Return the [x, y] coordinate for the center point of the cell that contains the specified text.  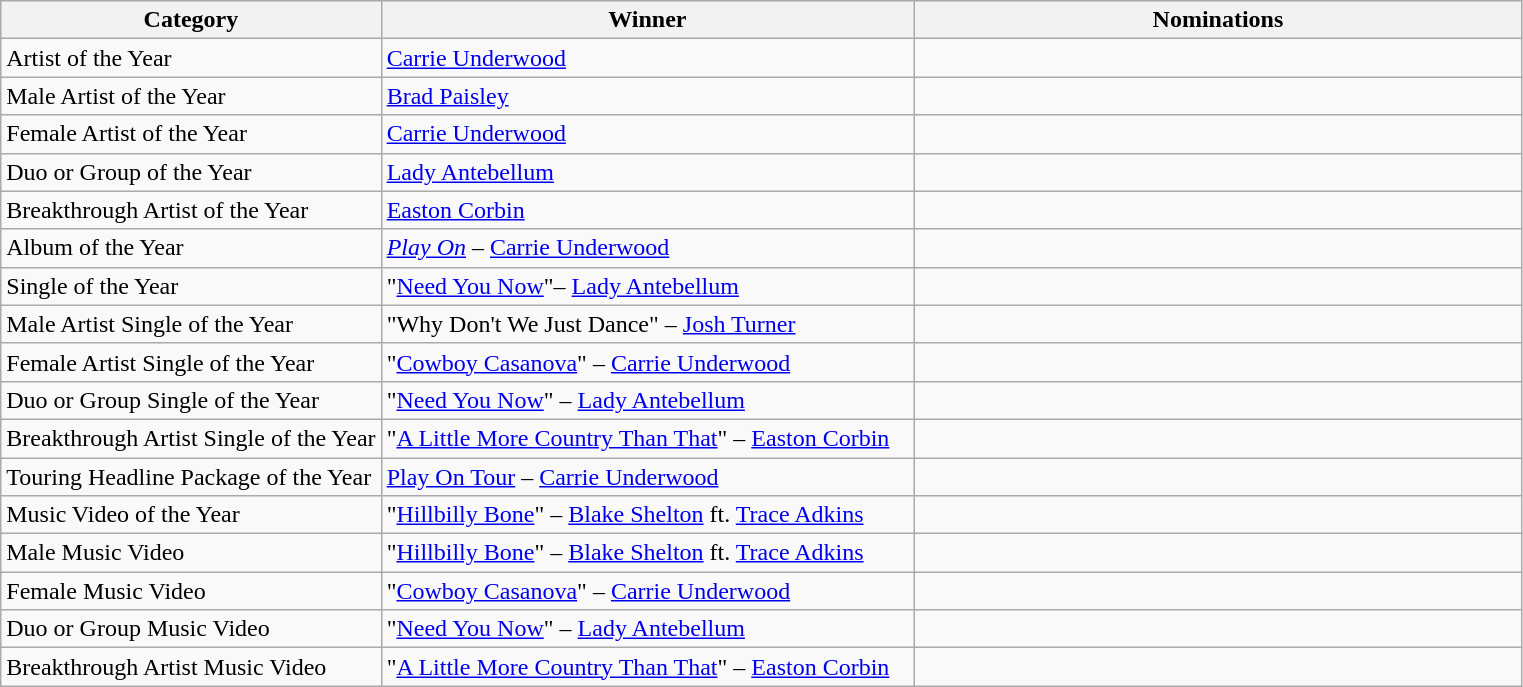
Album of the Year [191, 248]
Breakthrough Artist Single of the Year [191, 438]
"Need You Now"– Lady Antebellum [647, 286]
Touring Headline Package of the Year [191, 477]
Play On Tour – Carrie Underwood [647, 477]
Female Music Video [191, 591]
Duo or Group Single of the Year [191, 400]
Male Music Video [191, 553]
Easton Corbin [647, 210]
Female Artist of the Year [191, 134]
Single of the Year [191, 286]
Male Artist Single of the Year [191, 324]
Breakthrough Artist of the Year [191, 210]
Winner [647, 20]
Male Artist of the Year [191, 96]
Duo or Group Music Video [191, 629]
Brad Paisley [647, 96]
Duo or Group of the Year [191, 172]
Artist of the Year [191, 58]
"Why Don't We Just Dance" – Josh Turner [647, 324]
Nominations [1218, 20]
Female Artist Single of the Year [191, 362]
Lady Antebellum [647, 172]
Breakthrough Artist Music Video [191, 667]
Play On – Carrie Underwood [647, 248]
Music Video of the Year [191, 515]
Category [191, 20]
